Find where the given text appears and provide that cell's center as (X, Y) coordinate. 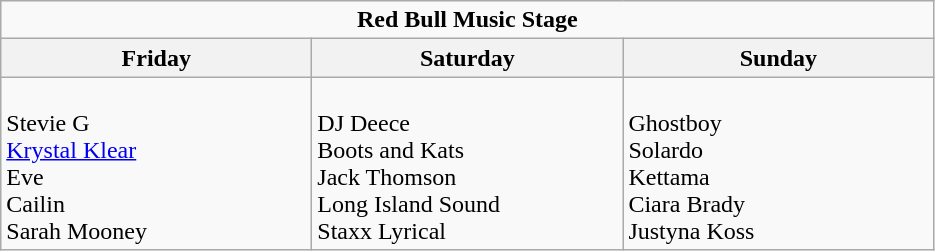
Red Bull Music Stage (468, 20)
DJ Deece Boots and Kats Jack Thomson Long Island Sound Staxx Lyrical (468, 164)
Saturday (468, 58)
Friday (156, 58)
Sunday (778, 58)
Stevie G Krystal Klear Eve Cailin Sarah Mooney (156, 164)
Ghostboy Solardo Kettama Ciara Brady Justyna Koss (778, 164)
